Determine the (x, y) coordinate at the center of the cell enclosing the given text.  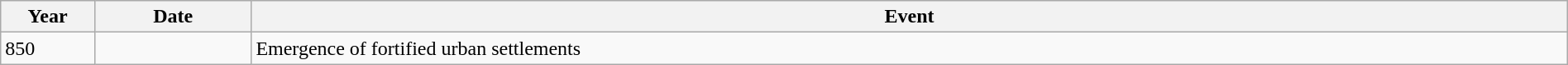
Event (910, 17)
850 (48, 48)
Year (48, 17)
Emergence of fortified urban settlements (910, 48)
Date (172, 17)
